Determine the (x, y) coordinate at the center of the cell enclosing the given text.  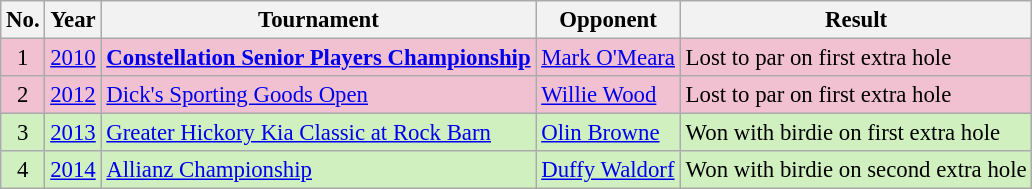
No. (23, 20)
Willie Wood (608, 95)
Won with birdie on first extra hole (856, 133)
1 (23, 58)
2013 (73, 133)
Opponent (608, 20)
Olin Browne (608, 133)
Year (73, 20)
2 (23, 95)
Result (856, 20)
Mark O'Meara (608, 58)
Dick's Sporting Goods Open (318, 95)
2012 (73, 95)
2010 (73, 58)
4 (23, 170)
2014 (73, 170)
Greater Hickory Kia Classic at Rock Barn (318, 133)
Allianz Championship (318, 170)
Constellation Senior Players Championship (318, 58)
Won with birdie on second extra hole (856, 170)
3 (23, 133)
Duffy Waldorf (608, 170)
Tournament (318, 20)
